For the text-containing cell, return its midpoint in [x, y] coordinate format. 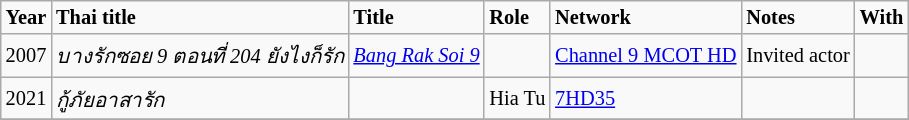
กู้ภัยอาสารัก [200, 98]
Year [26, 17]
Title [417, 17]
7HD35 [646, 98]
2007 [26, 56]
Channel 9 MCOT HD [646, 56]
Network [646, 17]
Invited actor [798, 56]
Thai title [200, 17]
Notes [798, 17]
บางรักซอย 9 ตอนที่ 204 ยังไงก็รัก [200, 56]
Hia Tu [517, 98]
Bang Rak Soi 9 [417, 56]
With [882, 17]
2021 [26, 98]
Role [517, 17]
